Detect which cell encompasses the target text, then output its (x, y) center coordinate. 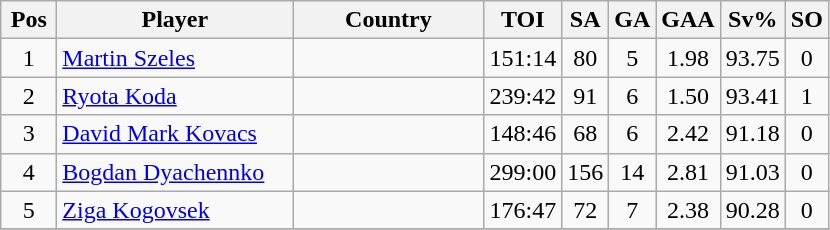
91.18 (752, 134)
4 (29, 172)
93.75 (752, 58)
7 (632, 210)
299:00 (523, 172)
TOI (523, 20)
148:46 (523, 134)
14 (632, 172)
91 (586, 96)
David Mark Kovacs (175, 134)
Player (175, 20)
GA (632, 20)
239:42 (523, 96)
3 (29, 134)
2.42 (688, 134)
Country (388, 20)
68 (586, 134)
151:14 (523, 58)
1.50 (688, 96)
90.28 (752, 210)
1.98 (688, 58)
2.38 (688, 210)
Sv% (752, 20)
GAA (688, 20)
Ryota Koda (175, 96)
156 (586, 172)
Pos (29, 20)
SO (806, 20)
2.81 (688, 172)
72 (586, 210)
SA (586, 20)
91.03 (752, 172)
Martin Szeles (175, 58)
Bogdan Dyachennko (175, 172)
176:47 (523, 210)
93.41 (752, 96)
Ziga Kogovsek (175, 210)
2 (29, 96)
80 (586, 58)
